For the text-containing cell, return its midpoint in [x, y] coordinate format. 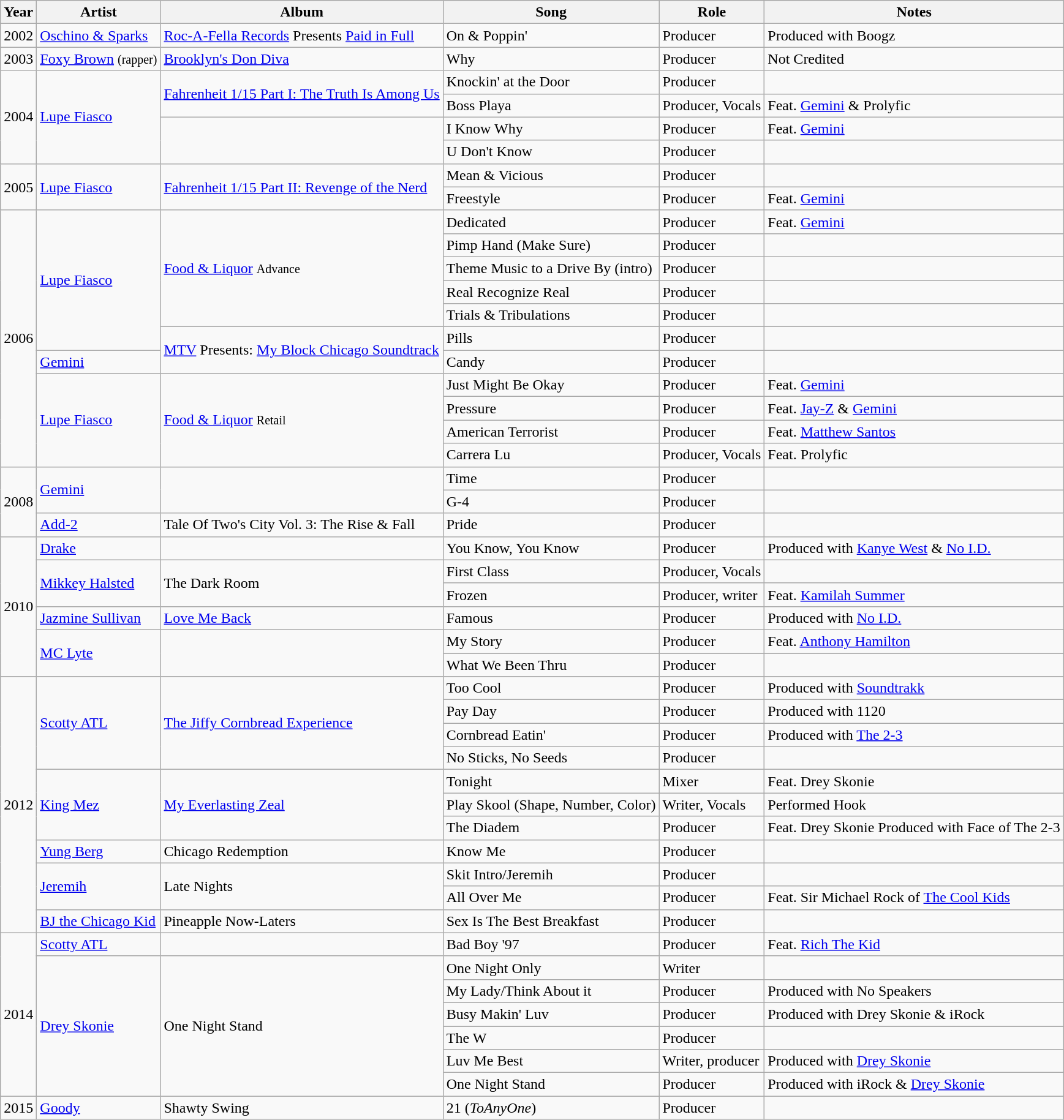
You Know, You Know [551, 548]
Notes [914, 12]
Pineapple Now-Laters [301, 921]
2002 [18, 36]
BJ the Chicago Kid [99, 921]
Candy [551, 362]
Just Might Be Okay [551, 385]
My Lady/Think About it [551, 991]
Mean & Vicious [551, 175]
What We Been Thru [551, 664]
2015 [18, 1108]
Feat. Drey Skonie Produced with Face of The 2-3 [914, 828]
I Know Why [551, 129]
The W [551, 1038]
Dedicated [551, 222]
My Everlasting Zeal [301, 805]
2014 [18, 1014]
Pride [551, 525]
2008 [18, 502]
Famous [551, 618]
Why [551, 59]
Know Me [551, 851]
Drey Skonie [99, 1026]
Jazmine Sullivan [99, 618]
Feat. Jay-Z & Gemini [914, 408]
Produced with Boogz [914, 36]
Oschino & Sparks [99, 36]
Drake [99, 548]
Tale Of Two's City Vol. 3: The Rise & Fall [301, 525]
The Dark Room [301, 583]
2003 [18, 59]
Freestyle [551, 198]
Sex Is The Best Breakfast [551, 921]
Jeremih [99, 886]
Not Credited [914, 59]
Goody [99, 1108]
Producer, writer [712, 595]
Writer [712, 968]
Produced with 1120 [914, 712]
MTV Presents: My Block Chicago Soundtrack [301, 350]
Roc-A-Fella Records Presents Paid in Full [301, 36]
Carrera Lu [551, 455]
Pay Day [551, 712]
Mikkey Halsted [99, 583]
Feat. Rich The Kid [914, 944]
2006 [18, 338]
One Night Only [551, 968]
American Terrorist [551, 432]
Knockin' at the Door [551, 82]
Busy Makin' Luv [551, 1014]
On & Poppin' [551, 36]
Foxy Brown (rapper) [99, 59]
Artist [99, 12]
Luv Me Best [551, 1061]
2012 [18, 805]
Food & Liquor Advance [301, 268]
Role [712, 12]
2005 [18, 187]
Produced with No I.D. [914, 618]
Cornbread Eatin' [551, 735]
Yung Berg [99, 851]
Pills [551, 339]
Feat. Sir Michael Rock of The Cool Kids [914, 898]
U Don't Know [551, 152]
Produced with Drey Skonie [914, 1061]
Feat. Kamilah Summer [914, 595]
Feat. Gemini & Prolyfic [914, 105]
Produced with iRock & Drey Skonie [914, 1084]
All Over Me [551, 898]
Real Recognize Real [551, 292]
Feat. Anthony Hamilton [914, 641]
Brooklyn's Don Diva [301, 59]
Boss Playa [551, 105]
Produced with No Speakers [914, 991]
Chicago Redemption [301, 851]
The Diadem [551, 828]
Pimp Hand (Make Sure) [551, 245]
Tonight [551, 781]
Writer, Vocals [712, 805]
Feat. Prolyfic [914, 455]
First Class [551, 571]
Produced with Soundtrakk [914, 688]
Food & Liquor Retail [301, 420]
2004 [18, 117]
Skit Intro/Jeremih [551, 874]
Produced with The 2-3 [914, 735]
Too Cool [551, 688]
Produced with Drey Skonie & iRock [914, 1014]
Writer, producer [712, 1061]
No Sticks, No Seeds [551, 758]
Fahrenheit 1/15 Part I: The Truth Is Among Us [301, 94]
Play Skool (Shape, Number, Color) [551, 805]
Fahrenheit 1/15 Part II: Revenge of the Nerd [301, 187]
Love Me Back [301, 618]
Shawty Swing [301, 1108]
Bad Boy '97 [551, 944]
2010 [18, 606]
21 (ToAnyOne) [551, 1108]
Pressure [551, 408]
Year [18, 12]
Mixer [712, 781]
Feat. Drey Skonie [914, 781]
Feat. Matthew Santos [914, 432]
Add-2 [99, 525]
Time [551, 478]
Trials & Tribulations [551, 315]
Song [551, 12]
Late Nights [301, 886]
Frozen [551, 595]
King Mez [99, 805]
Theme Music to a Drive By (intro) [551, 268]
MC Lyte [99, 653]
Produced with Kanye West & No I.D. [914, 548]
Album [301, 12]
Performed Hook [914, 805]
The Jiffy Cornbread Experience [301, 723]
G-4 [551, 502]
My Story [551, 641]
